Search for the cell housing the specified text and yield its [X, Y] center coordinate. 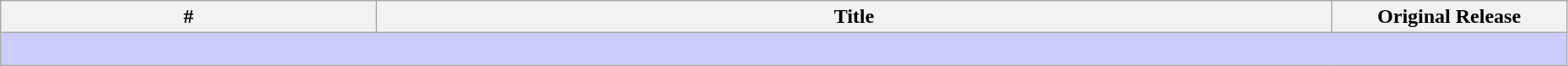
Title [854, 17]
Original Release [1449, 17]
# [189, 17]
